Return [x, y] of the center of cell containing provided text 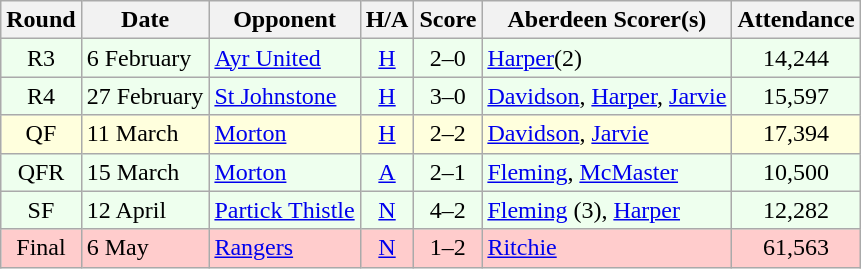
Ayr United [284, 58]
R3 [41, 58]
Date [145, 20]
A [387, 172]
Rangers [284, 248]
17,394 [796, 134]
Fleming, McMaster [607, 172]
Fleming (3), Harper [607, 210]
3–0 [448, 96]
14,244 [796, 58]
Harper(2) [607, 58]
Ritchie [607, 248]
QFR [41, 172]
10,500 [796, 172]
2–2 [448, 134]
St Johnstone [284, 96]
SF [41, 210]
QF [41, 134]
15 March [145, 172]
Attendance [796, 20]
61,563 [796, 248]
2–1 [448, 172]
Aberdeen Scorer(s) [607, 20]
12,282 [796, 210]
6 February [145, 58]
2–0 [448, 58]
11 March [145, 134]
Partick Thistle [284, 210]
15,597 [796, 96]
Round [41, 20]
Opponent [284, 20]
1–2 [448, 248]
6 May [145, 248]
12 April [145, 210]
Davidson, Jarvie [607, 134]
27 February [145, 96]
4–2 [448, 210]
Final [41, 248]
Score [448, 20]
Davidson, Harper, Jarvie [607, 96]
R4 [41, 96]
H/A [387, 20]
